For the text-containing cell, return its midpoint in [x, y] coordinate format. 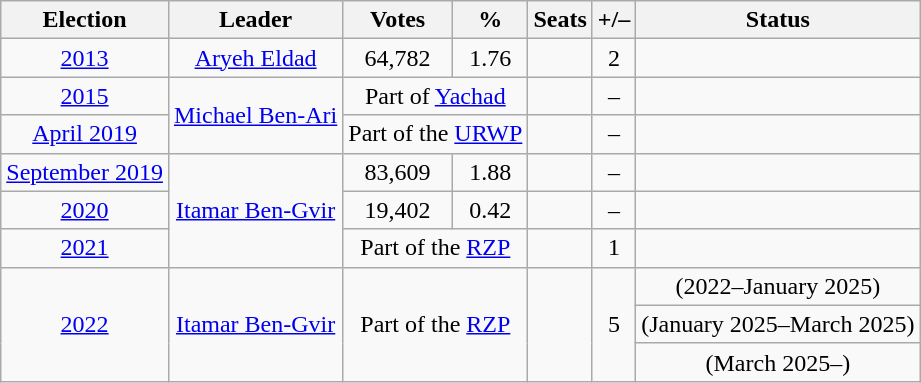
83,609 [398, 172]
2013 [85, 58]
64,782 [398, 58]
1.76 [490, 58]
April 2019 [85, 134]
Leader [255, 20]
(2022–January 2025) [778, 286]
0.42 [490, 210]
2 [614, 58]
2015 [85, 96]
Seats [560, 20]
% [490, 20]
Part of Yachad [436, 96]
Status [778, 20]
(January 2025–March 2025) [778, 324]
2020 [85, 210]
(March 2025–) [778, 362]
2022 [85, 324]
Michael Ben-Ari [255, 115]
1.88 [490, 172]
5 [614, 324]
Aryeh Eldad [255, 58]
+/– [614, 20]
September 2019 [85, 172]
Votes [398, 20]
2021 [85, 248]
1 [614, 248]
Election [85, 20]
19,402 [398, 210]
Part of the URWP [436, 134]
